Pinpoint the cell where the given text exists, returning its (x, y) midpoint coordinate. 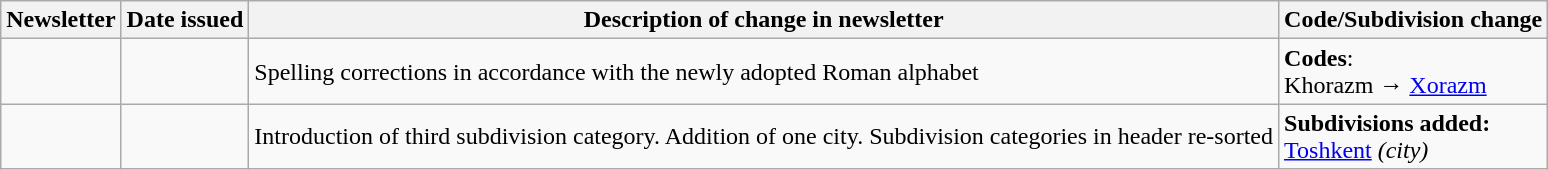
Introduction of third subdivision category. Addition of one city. Subdivision categories in header re-sorted (764, 136)
Spelling corrections in accordance with the newly adopted Roman alphabet (764, 72)
Date issued (185, 20)
Subdivisions added: Toshkent (city) (1414, 136)
Newsletter (61, 20)
Codes: Khorazm → Xorazm (1414, 72)
Code/Subdivision change (1414, 20)
Description of change in newsletter (764, 20)
